Search for the cell housing the specified text and yield its [x, y] center coordinate. 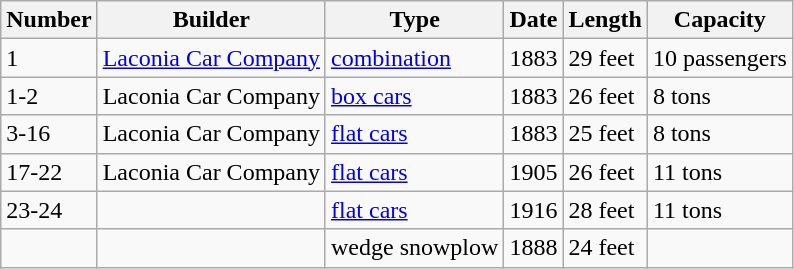
box cars [414, 96]
combination [414, 58]
17-22 [49, 172]
1 [49, 58]
Type [414, 20]
wedge snowplow [414, 248]
28 feet [605, 210]
Builder [211, 20]
Number [49, 20]
23-24 [49, 210]
1-2 [49, 96]
1905 [534, 172]
1888 [534, 248]
3-16 [49, 134]
10 passengers [720, 58]
Capacity [720, 20]
29 feet [605, 58]
1916 [534, 210]
Length [605, 20]
25 feet [605, 134]
Date [534, 20]
24 feet [605, 248]
